Capture the cell that displays the provided text and extract its (x, y) central coordinate. 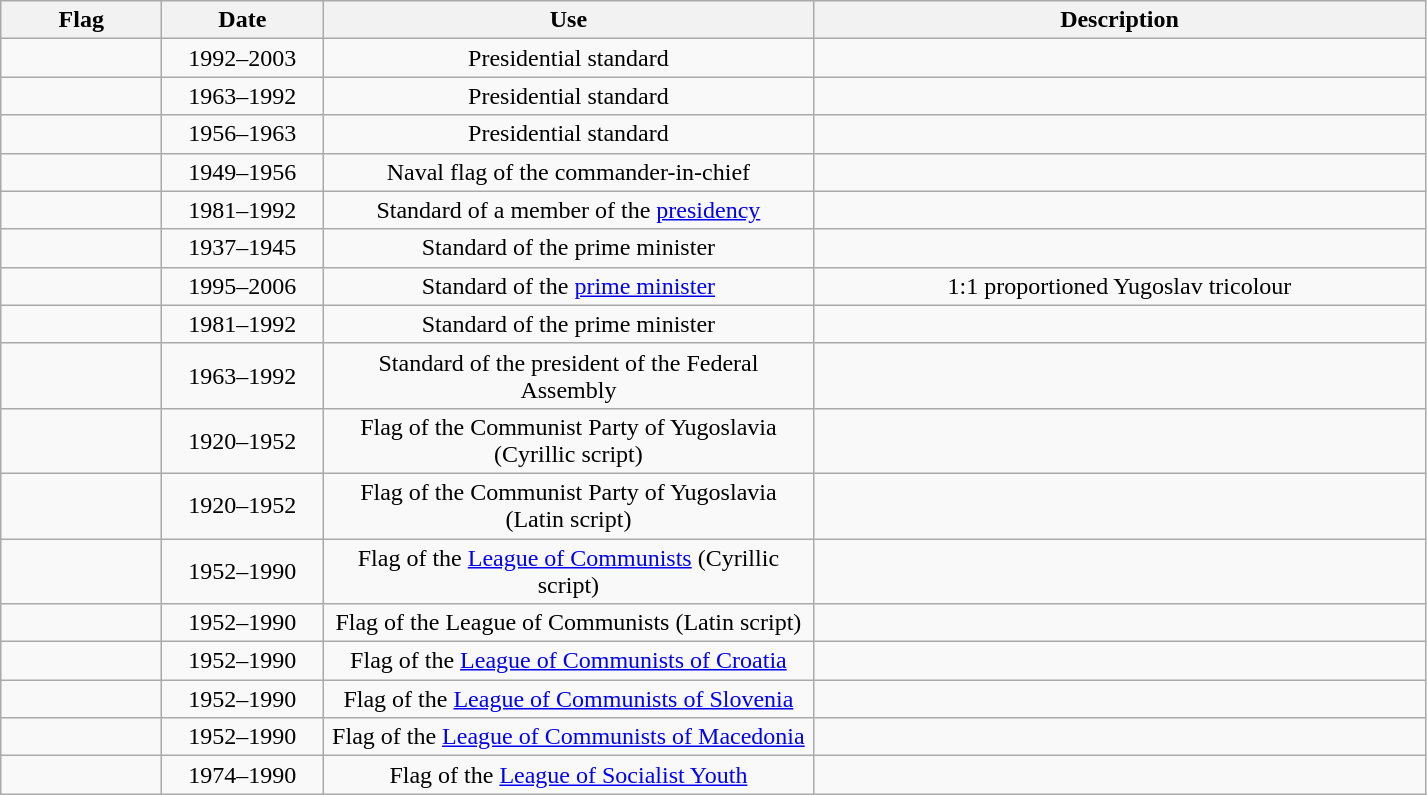
Flag (82, 20)
Flag of the League of Communists of Macedonia (568, 737)
Flag of the League of Communists (Cyrillic script) (568, 570)
Flag of the League of Communists of Slovenia (568, 699)
Flag of the League of Socialist Youth (568, 775)
1995–2006 (242, 286)
Flag of the League of Communists (Latin script) (568, 623)
Flag of the Communist Party of Yugoslavia (Cyrillic script) (568, 440)
Standard of the president of the Federal Assembly (568, 376)
Standard of a member of the presidency (568, 210)
1:1 proportioned Yugoslav tricolour (1120, 286)
Flag of the League of Communists of Croatia (568, 661)
Use (568, 20)
Naval flag of the commander-in-chief (568, 172)
1937–1945 (242, 248)
1974–1990 (242, 775)
Description (1120, 20)
Flag of the Communist Party of Yugoslavia (Latin script) (568, 506)
1949–1956 (242, 172)
Date (242, 20)
1992–2003 (242, 58)
1956–1963 (242, 134)
